Return the (x, y) coordinate for the center point of the cell that contains the specified text.  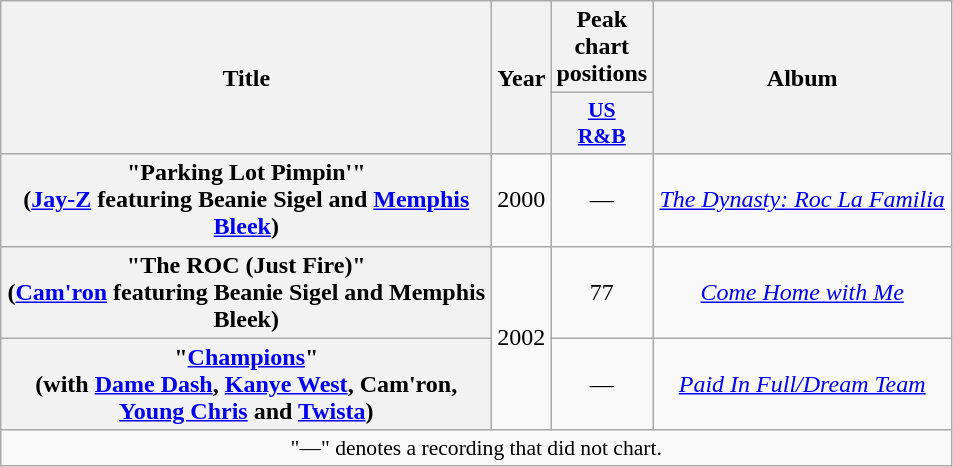
Year (522, 78)
The Dynasty: Roc La Familia (802, 200)
"Champions"(with Dame Dash, Kanye West, Cam'ron, Young Chris and Twista) (246, 384)
Album (802, 78)
"—" denotes a recording that did not chart. (476, 448)
2000 (522, 200)
2002 (522, 338)
"The ROC (Just Fire)"(Cam'ron featuring Beanie Sigel and Memphis Bleek) (246, 292)
Title (246, 78)
Peak chart positions (602, 47)
USR&B (602, 124)
Paid In Full/Dream Team (802, 384)
Come Home with Me (802, 292)
77 (602, 292)
"Parking Lot Pimpin'"(Jay-Z featuring Beanie Sigel and Memphis Bleek) (246, 200)
